Search for the cell housing the specified text and yield its [x, y] center coordinate. 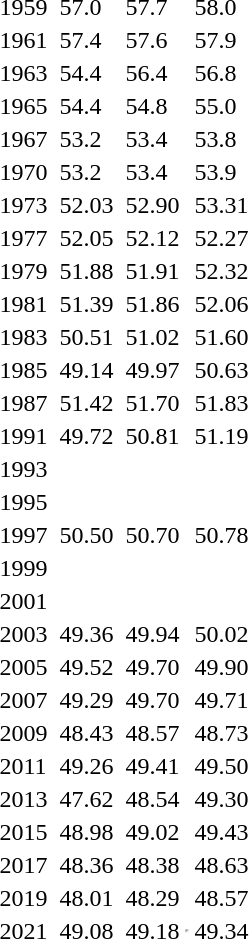
49.41 [152, 766]
48.29 [152, 898]
50.70 [152, 535]
47.62 [86, 799]
52.05 [86, 238]
52.90 [152, 205]
51.39 [86, 304]
50.50 [86, 535]
49.52 [86, 667]
48.54 [152, 799]
51.88 [86, 271]
48.43 [86, 733]
48.36 [86, 865]
49.02 [152, 832]
49.29 [86, 700]
48.01 [86, 898]
50.81 [152, 436]
54.8 [152, 106]
57.6 [152, 40]
50.51 [86, 337]
57.4 [86, 40]
49.14 [86, 370]
51.02 [152, 337]
48.98 [86, 832]
52.03 [86, 205]
49.26 [86, 766]
48.57 [152, 733]
48.38 [152, 865]
52.12 [152, 238]
49.72 [86, 436]
51.70 [152, 403]
56.4 [152, 73]
51.42 [86, 403]
49.97 [152, 370]
51.91 [152, 271]
51.86 [152, 304]
49.36 [86, 634]
49.94 [152, 634]
